Capture the cell that displays the provided text and extract its [x, y] central coordinate. 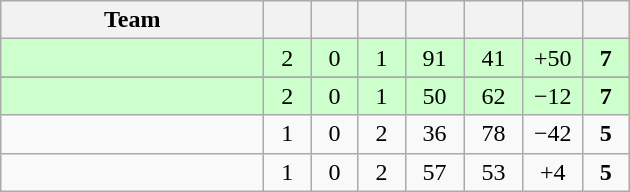
78 [494, 134]
62 [494, 96]
−12 [552, 96]
+50 [552, 58]
−42 [552, 134]
41 [494, 58]
36 [434, 134]
91 [434, 58]
+4 [552, 172]
57 [434, 172]
Team [132, 20]
53 [494, 172]
50 [434, 96]
